Output the (X, Y) coordinate of the center of the cell containing the given text.  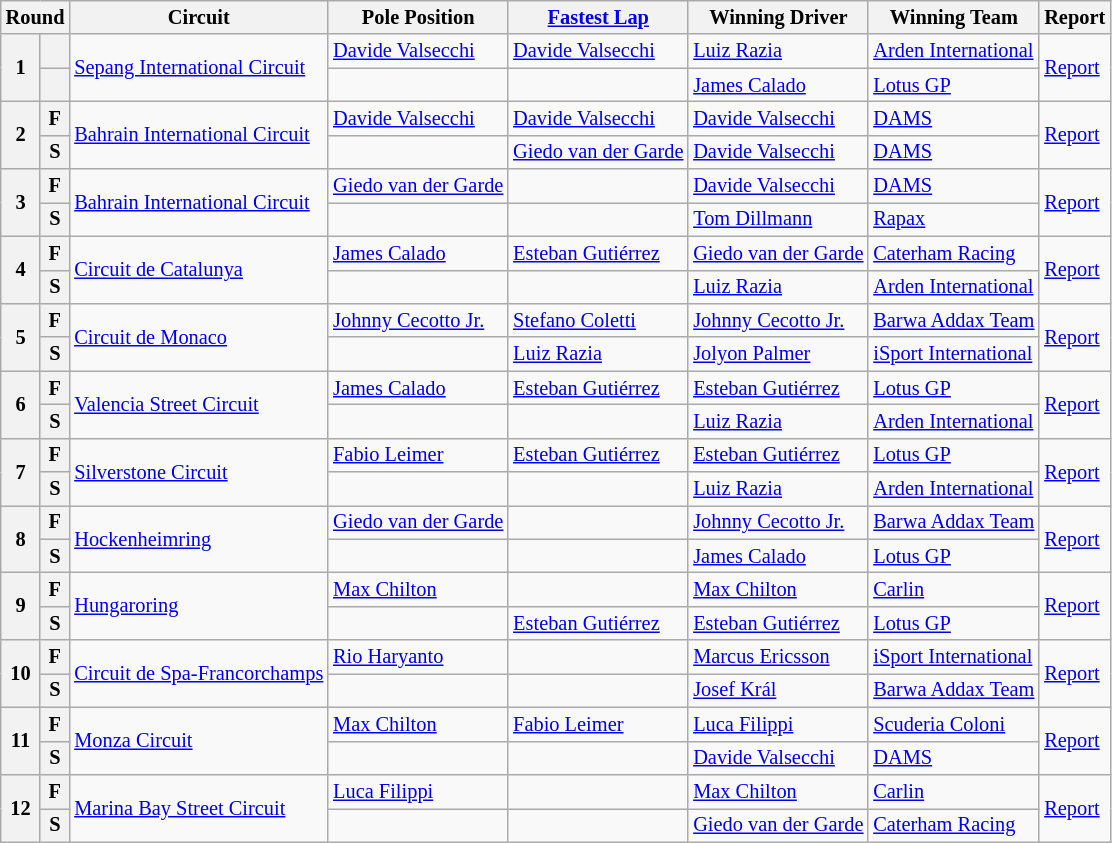
Circuit de Spa-Francorchamps (198, 674)
Winning Driver (778, 17)
Josef Král (778, 690)
Round (36, 17)
Marina Bay Street Circuit (198, 808)
1 (20, 68)
4 (20, 270)
Circuit de Monaco (198, 336)
Fastest Lap (598, 17)
Winning Team (954, 17)
Rapax (954, 219)
Hungaroring (198, 606)
Valencia Street Circuit (198, 404)
Circuit (198, 17)
5 (20, 336)
2 (20, 134)
9 (20, 606)
Tom Dillmann (778, 219)
Pole Position (418, 17)
6 (20, 404)
Rio Haryanto (418, 657)
Jolyon Palmer (778, 354)
Scuderia Coloni (954, 724)
7 (20, 472)
3 (20, 202)
Stefano Coletti (598, 320)
12 (20, 808)
10 (20, 674)
Monza Circuit (198, 740)
Hockenheimring (198, 538)
Sepang International Circuit (198, 68)
8 (20, 538)
Silverstone Circuit (198, 472)
11 (20, 740)
Circuit de Catalunya (198, 270)
Marcus Ericsson (778, 657)
